Detect which cell encompasses the target text, then output its (x, y) center coordinate. 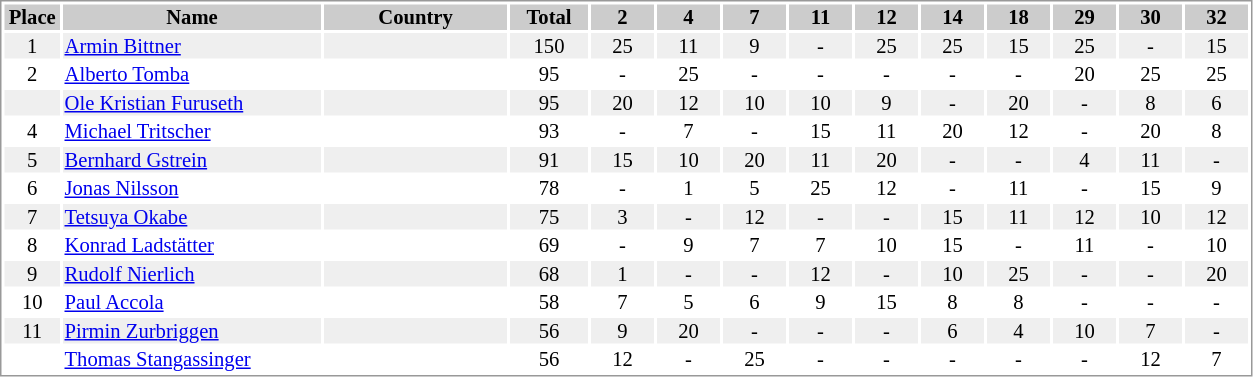
18 (1018, 17)
Name (192, 17)
32 (1216, 17)
30 (1150, 17)
14 (952, 17)
150 (549, 46)
Tetsuya Okabe (192, 217)
Paul Accola (192, 303)
Pirmin Zurbriggen (192, 331)
Jonas Nilsson (192, 189)
Armin Bittner (192, 46)
93 (549, 131)
Thomas Stangassinger (192, 359)
Place (32, 17)
75 (549, 217)
Ole Kristian Furuseth (192, 103)
Total (549, 17)
3 (622, 217)
Rudolf Nierlich (192, 274)
91 (549, 160)
Bernhard Gstrein (192, 160)
68 (549, 274)
Alberto Tomba (192, 75)
69 (549, 245)
Michael Tritscher (192, 131)
Country (416, 17)
Konrad Ladstätter (192, 245)
78 (549, 189)
29 (1084, 17)
58 (549, 303)
